Return the [x, y] coordinate for the center point of the cell that contains the specified text.  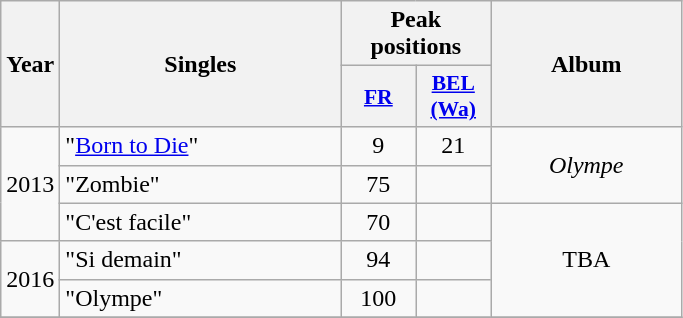
70 [378, 222]
"Olympe" [200, 298]
9 [378, 146]
"Si demain" [200, 260]
FR [378, 96]
Peak positions [416, 34]
Singles [200, 64]
100 [378, 298]
Olympe [586, 165]
"C'est facile" [200, 222]
TBA [586, 260]
Year [30, 64]
Album [586, 64]
2013 [30, 184]
94 [378, 260]
21 [454, 146]
75 [378, 184]
"Born to Die" [200, 146]
BEL (Wa) [454, 96]
"Zombie" [200, 184]
2016 [30, 279]
